Search for the cell housing the specified text and yield its [x, y] center coordinate. 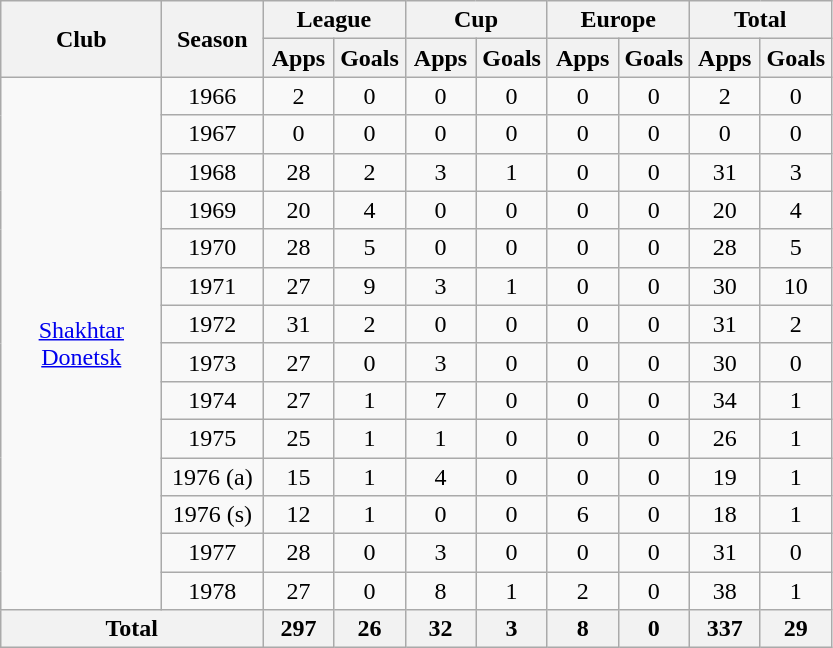
10 [796, 286]
Cup [476, 20]
Europe [618, 20]
29 [796, 629]
1978 [212, 591]
1970 [212, 248]
6 [582, 515]
Club [82, 39]
1976 (s) [212, 515]
9 [370, 286]
1977 [212, 553]
12 [298, 515]
1974 [212, 400]
1973 [212, 362]
Season [212, 39]
Shakhtar Donetsk [82, 344]
League [334, 20]
38 [724, 591]
15 [298, 477]
7 [440, 400]
19 [724, 477]
32 [440, 629]
1968 [212, 172]
1969 [212, 210]
1972 [212, 324]
1971 [212, 286]
18 [724, 515]
1975 [212, 438]
1976 (a) [212, 477]
25 [298, 438]
337 [724, 629]
34 [724, 400]
1966 [212, 96]
1967 [212, 134]
297 [298, 629]
